Return [X, Y] of the center of cell containing provided text 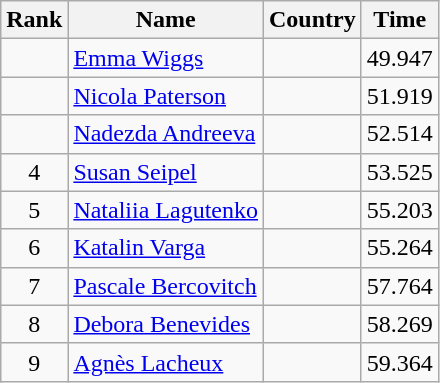
6 [34, 248]
8 [34, 324]
52.514 [400, 134]
55.203 [400, 210]
Katalin Varga [166, 248]
59.364 [400, 362]
Nataliia Lagutenko [166, 210]
Time [400, 20]
4 [34, 172]
53.525 [400, 172]
5 [34, 210]
Agnès Lacheux [166, 362]
55.264 [400, 248]
Nadezda Andreeva [166, 134]
Rank [34, 20]
51.919 [400, 96]
Nicola Paterson [166, 96]
49.947 [400, 58]
57.764 [400, 286]
Debora Benevides [166, 324]
Emma Wiggs [166, 58]
Pascale Bercovitch [166, 286]
7 [34, 286]
Name [166, 20]
9 [34, 362]
Susan Seipel [166, 172]
58.269 [400, 324]
Country [313, 20]
